Scan for the cell matching the given text and deliver its [X, Y] coordinate at center. 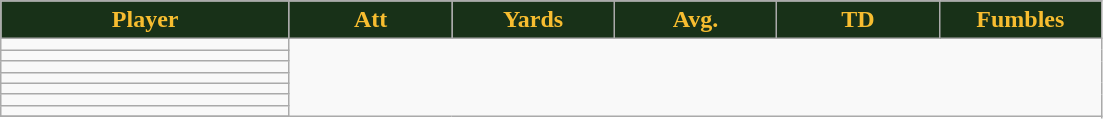
Att [370, 20]
Avg. [695, 20]
Player [146, 20]
Fumbles [1020, 20]
TD [858, 20]
Yards [533, 20]
